Provide the [x, y] coordinate of the cell's center where the given text is located.  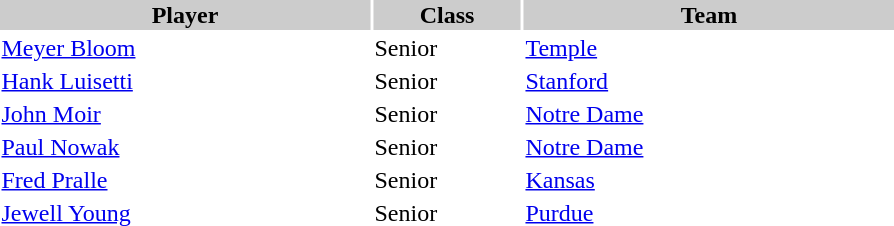
Meyer Bloom [185, 48]
Hank Luisetti [185, 81]
Team [709, 15]
Player [185, 15]
Class [447, 15]
John Moir [185, 114]
Temple [709, 48]
Paul Nowak [185, 147]
Stanford [709, 81]
Fred Pralle [185, 180]
Kansas [709, 180]
